For the text-containing cell, return its midpoint in (x, y) coordinate format. 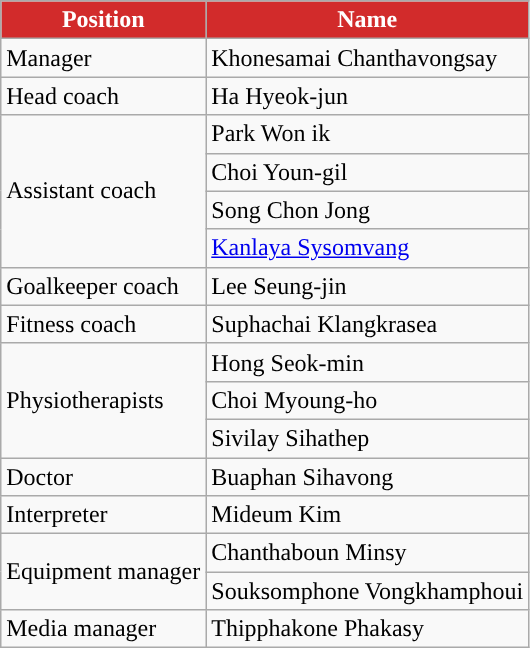
Suphachai Klangkrasea (368, 324)
Chanthaboun Minsy (368, 553)
Assistant coach (104, 191)
Equipment manager (104, 572)
Manager (104, 58)
Head coach (104, 96)
Buaphan Sihavong (368, 477)
Ha Hyeok-jun (368, 96)
Mideum Kim (368, 515)
Position (104, 20)
Fitness coach (104, 324)
Physiotherapists (104, 400)
Hong Seok-min (368, 362)
Choi Myoung-ho (368, 400)
Thipphakone Phakasy (368, 629)
Sivilay Sihathep (368, 438)
Doctor (104, 477)
Kanlaya Sysomvang (368, 248)
Khonesamai Chanthavongsay (368, 58)
Name (368, 20)
Goalkeeper coach (104, 286)
Song Chon Jong (368, 210)
Choi Youn-gil (368, 172)
Media manager (104, 629)
Lee Seung-jin (368, 286)
Interpreter (104, 515)
Souksomphone Vongkhamphoui (368, 591)
Park Won ik (368, 134)
